Search for the cell housing the specified text and yield its [x, y] center coordinate. 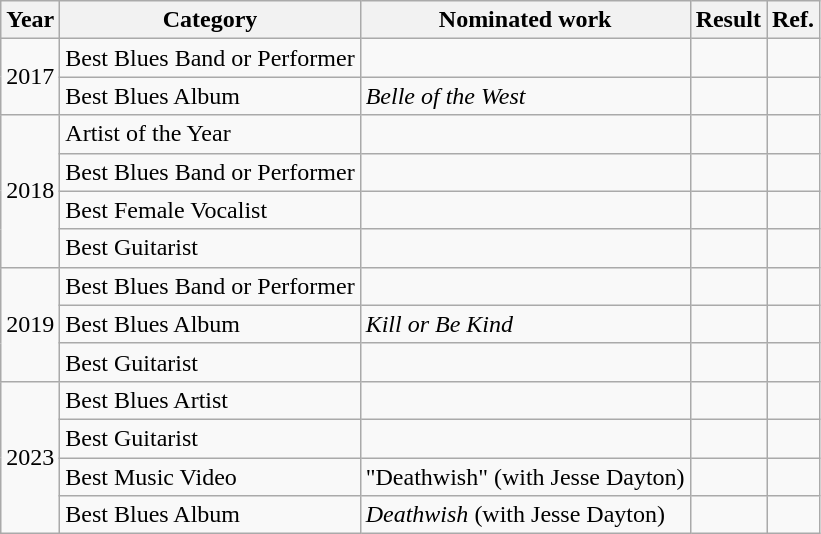
Ref. [792, 20]
"Deathwish" (with Jesse Dayton) [525, 477]
2018 [30, 191]
Nominated work [525, 20]
Artist of the Year [210, 134]
Category [210, 20]
Best Blues Artist [210, 400]
Best Music Video [210, 477]
Year [30, 20]
2017 [30, 77]
2023 [30, 457]
Best Female Vocalist [210, 210]
Belle of the West [525, 96]
Result [728, 20]
2019 [30, 324]
Kill or Be Kind [525, 324]
Deathwish (with Jesse Dayton) [525, 515]
